Search for the cell housing the specified text and yield its (X, Y) center coordinate. 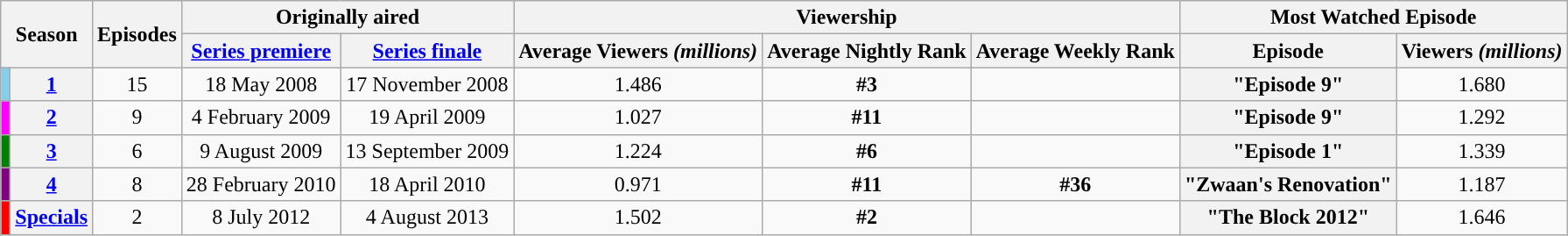
1.187 (1481, 184)
18 May 2008 (261, 84)
Average Weekly Rank (1075, 51)
0.971 (638, 184)
6 (137, 151)
15 (137, 84)
1.224 (638, 151)
28 February 2010 (261, 184)
19 April 2009 (427, 118)
1.339 (1481, 151)
4 (52, 184)
17 November 2008 (427, 84)
"Zwaan's Renovation" (1288, 184)
9 August 2009 (261, 151)
Average Nightly Rank (867, 51)
Series premiere (261, 51)
4 August 2013 (427, 218)
18 April 2010 (427, 184)
1.027 (638, 118)
"The Block 2012" (1288, 218)
8 July 2012 (261, 218)
Most Watched Episode (1373, 18)
1.646 (1481, 218)
1.680 (1481, 84)
#2 (867, 218)
Series finale (427, 51)
Season (47, 34)
#6 (867, 151)
Viewers (millions) (1481, 51)
Episodes (137, 34)
#3 (867, 84)
Average Viewers (millions) (638, 51)
#36 (1075, 184)
1.502 (638, 218)
9 (137, 118)
Viewership (847, 18)
1 (52, 84)
3 (52, 151)
Specials (52, 218)
1.292 (1481, 118)
Originally aired (347, 18)
"Episode 1" (1288, 151)
8 (137, 184)
Episode (1288, 51)
1.486 (638, 84)
13 September 2009 (427, 151)
4 February 2009 (261, 118)
